Extract the (x, y) coordinate from the center of the cell holding the provided text.  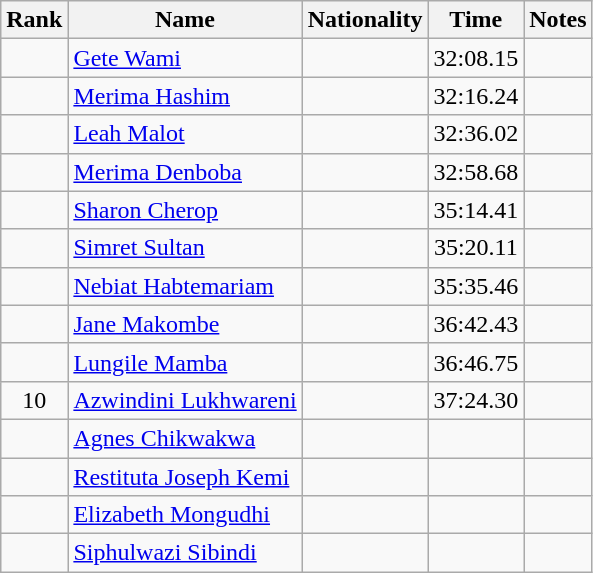
Agnes Chikwakwa (185, 438)
35:35.46 (476, 286)
Lungile Mamba (185, 362)
35:14.41 (476, 210)
10 (34, 400)
Simret Sultan (185, 248)
Time (476, 20)
Rank (34, 20)
Notes (558, 20)
32:16.24 (476, 96)
37:24.30 (476, 400)
Jane Makombe (185, 324)
32:58.68 (476, 172)
36:46.75 (476, 362)
Nebiat Habtemariam (185, 286)
Gete Wami (185, 58)
36:42.43 (476, 324)
Sharon Cherop (185, 210)
Restituta Joseph Kemi (185, 477)
Leah Malot (185, 134)
Merima Hashim (185, 96)
Siphulwazi Sibindi (185, 553)
Merima Denboba (185, 172)
32:36.02 (476, 134)
Azwindini Lukhwareni (185, 400)
35:20.11 (476, 248)
32:08.15 (476, 58)
Nationality (365, 20)
Name (185, 20)
Elizabeth Mongudhi (185, 515)
